Determine the [X, Y] coordinate at the center of the cell enclosing the given text.  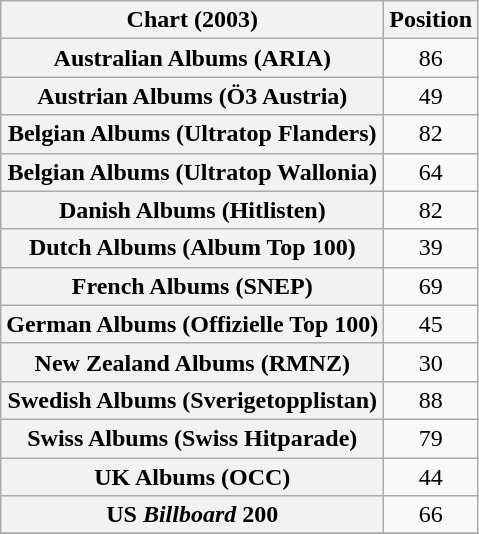
Belgian Albums (Ultratop Flanders) [192, 134]
US Billboard 200 [192, 515]
39 [431, 248]
88 [431, 400]
German Albums (Offizielle Top 100) [192, 324]
Swedish Albums (Sverigetopplistan) [192, 400]
Austrian Albums (Ö3 Austria) [192, 96]
Australian Albums (ARIA) [192, 58]
30 [431, 362]
New Zealand Albums (RMNZ) [192, 362]
French Albums (SNEP) [192, 286]
49 [431, 96]
69 [431, 286]
45 [431, 324]
Swiss Albums (Swiss Hitparade) [192, 438]
44 [431, 477]
64 [431, 172]
Dutch Albums (Album Top 100) [192, 248]
Chart (2003) [192, 20]
Danish Albums (Hitlisten) [192, 210]
79 [431, 438]
86 [431, 58]
Belgian Albums (Ultratop Wallonia) [192, 172]
66 [431, 515]
Position [431, 20]
UK Albums (OCC) [192, 477]
